Determine the [X, Y] coordinate at the center of the cell enclosing the given text.  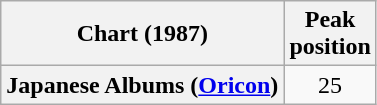
Japanese Albums (Oricon) [142, 85]
25 [330, 85]
Peak position [330, 34]
Chart (1987) [142, 34]
